Provide the [X, Y] coordinate of the cell's center where the given text is located.  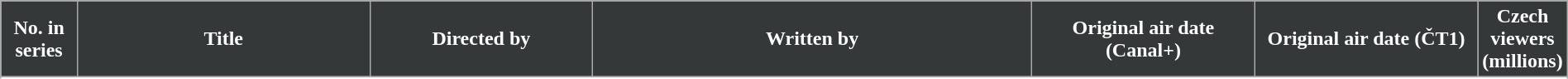
Czech viewers(millions) [1523, 39]
Original air date (ČT1) [1366, 39]
Original air date (Canal+) [1143, 39]
No. inseries [40, 39]
Written by [812, 39]
Directed by [481, 39]
Title [223, 39]
